Return the [X, Y] coordinate for the center point of the cell that contains the specified text.  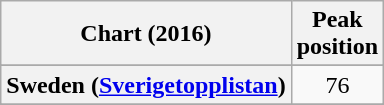
76 [337, 85]
Chart (2016) [146, 34]
Peakposition [337, 34]
Sweden (Sverigetopplistan) [146, 85]
